Detect which cell encompasses the target text, then output its (X, Y) center coordinate. 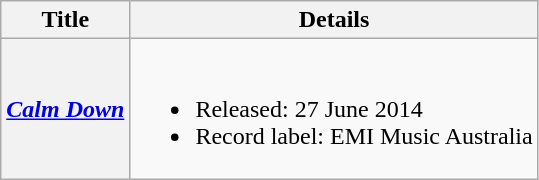
Released: 27 June 2014Record label: EMI Music Australia (334, 109)
Details (334, 20)
Calm Down (66, 109)
Title (66, 20)
